Return [x, y] of the center of cell containing provided text 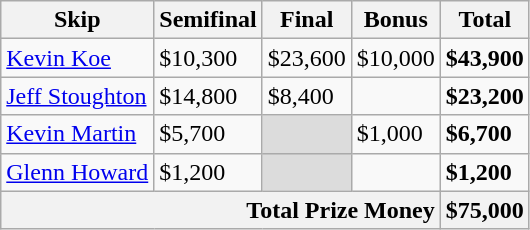
$1,000 [396, 134]
Kevin Koe [78, 58]
Total [484, 20]
Bonus [396, 20]
$8,400 [306, 96]
$23,600 [306, 58]
$10,000 [396, 58]
Glenn Howard [78, 172]
Kevin Martin [78, 134]
Final [306, 20]
$6,700 [484, 134]
Semifinal [208, 20]
$23,200 [484, 96]
$5,700 [208, 134]
Skip [78, 20]
Jeff Stoughton [78, 96]
$75,000 [484, 210]
$14,800 [208, 96]
$10,300 [208, 58]
$43,900 [484, 58]
Total Prize Money [221, 210]
